Capture the cell that displays the provided text and extract its (x, y) central coordinate. 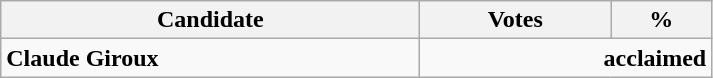
Votes (516, 20)
Candidate (210, 20)
Claude Giroux (210, 58)
acclaimed (566, 58)
% (662, 20)
